Scan for the cell matching the given text and deliver its (X, Y) coordinate at center. 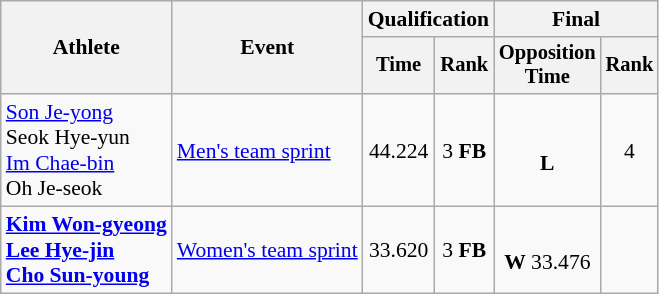
Qualification (428, 19)
Kim Won-gyeongLee Hye-jinCho Sun-young (86, 250)
Athlete (86, 48)
Men's team sprint (268, 150)
Women's team sprint (268, 250)
4 (630, 150)
Time (399, 66)
Final (576, 19)
Son Je-yongSeok Hye-yunIm Chae-binOh Je-seok (86, 150)
OppositionTime (548, 66)
W 33.476 (548, 250)
L (548, 150)
44.224 (399, 150)
Event (268, 48)
33.620 (399, 250)
